Output the (X, Y) coordinate of the center of the cell containing the given text.  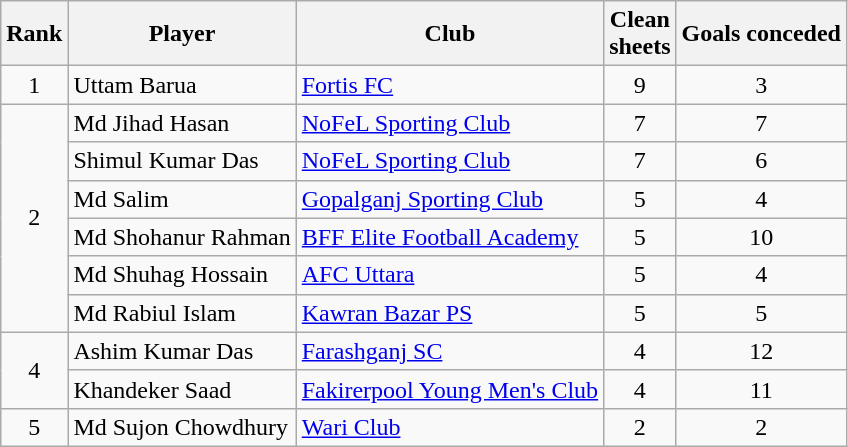
Md Salim (182, 199)
AFC Uttara (450, 275)
12 (761, 351)
Ashim Kumar Das (182, 351)
Fortis FC (450, 85)
Gopalganj Sporting Club (450, 199)
Md Shuhag Hossain (182, 275)
Wari Club (450, 427)
Club (450, 34)
10 (761, 237)
Kawran Bazar PS (450, 313)
Uttam Barua (182, 85)
Shimul Kumar Das (182, 161)
Fakirerpool Young Men's Club (450, 389)
Md Sujon Chowdhury (182, 427)
3 (761, 85)
Rank (34, 34)
Goals conceded (761, 34)
Khandeker Saad (182, 389)
1 (34, 85)
Cleansheets (640, 34)
Md Shohanur Rahman (182, 237)
Player (182, 34)
BFF Elite Football Academy (450, 237)
Farashganj SC (450, 351)
11 (761, 389)
Md Jihad Hasan (182, 123)
9 (640, 85)
6 (761, 161)
Md Rabiul Islam (182, 313)
